Pinpoint the cell where the given text exists, returning its [X, Y] midpoint coordinate. 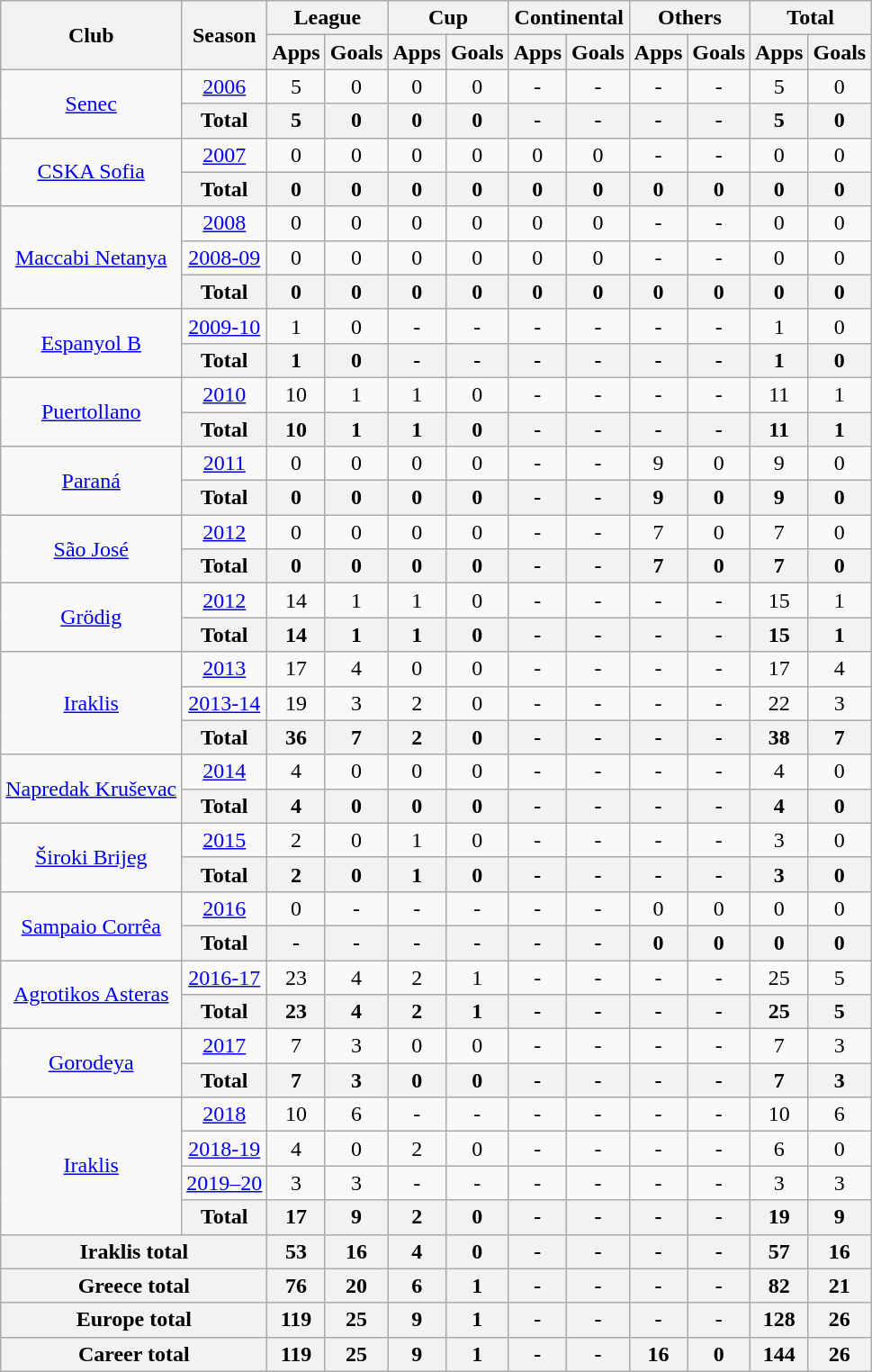
São José [92, 549]
2018 [225, 1115]
2010 [225, 394]
2007 [225, 155]
CSKA Sofia [92, 172]
76 [296, 1286]
2011 [225, 464]
57 [779, 1251]
21 [840, 1286]
Europe total [134, 1320]
144 [779, 1354]
Club [92, 35]
Sampaio Corrêa [92, 925]
Široki Brijeg [92, 857]
20 [356, 1286]
Continental [569, 18]
2013 [225, 669]
2014 [225, 772]
2008-09 [225, 257]
128 [779, 1320]
Espanyol B [92, 343]
Napredak Kruševac [92, 789]
2006 [225, 86]
Puertollano [92, 411]
22 [779, 703]
2009-10 [225, 326]
Career total [134, 1354]
38 [779, 737]
82 [779, 1286]
Greece total [134, 1286]
2013-14 [225, 703]
2017 [225, 1046]
2015 [225, 840]
Season [225, 35]
Cup [448, 18]
Paraná [92, 481]
Grödig [92, 618]
2008 [225, 223]
Agrotikos Asteras [92, 994]
2018-19 [225, 1149]
Iraklis total [134, 1251]
2016 [225, 908]
League [328, 18]
36 [296, 737]
2016-17 [225, 977]
Others [689, 18]
Maccabi Netanya [92, 257]
Senec [92, 104]
2019–20 [225, 1183]
Gorodeya [92, 1063]
53 [296, 1251]
